Return (x, y) of the center of cell containing provided text 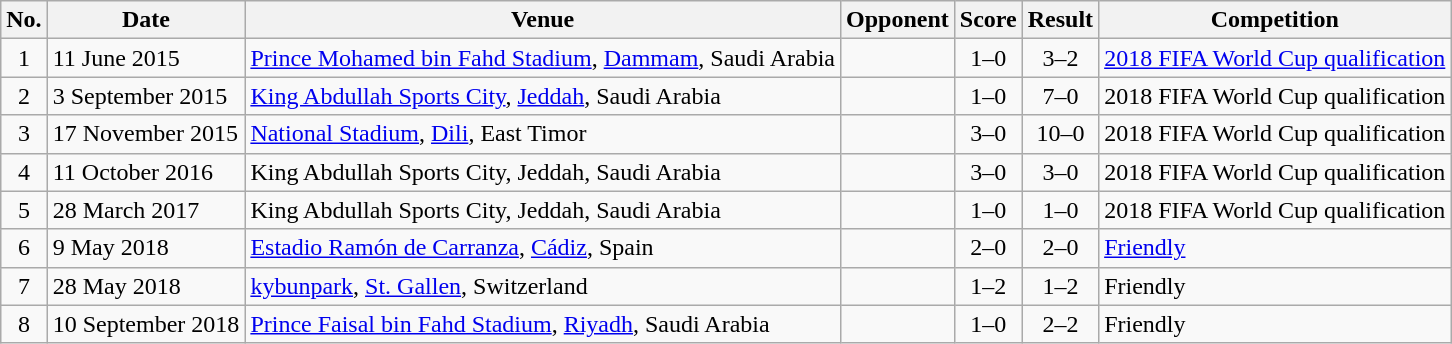
3 (24, 134)
Score (988, 20)
kybunpark, St. Gallen, Switzerland (543, 286)
5 (24, 210)
Opponent (897, 20)
Prince Mohamed bin Fahd Stadium, Dammam, Saudi Arabia (543, 58)
11 June 2015 (146, 58)
7–0 (1060, 96)
Date (146, 20)
1 (24, 58)
8 (24, 324)
4 (24, 172)
Prince Faisal bin Fahd Stadium, Riyadh, Saudi Arabia (543, 324)
Venue (543, 20)
3 September 2015 (146, 96)
10 September 2018 (146, 324)
10–0 (1060, 134)
28 May 2018 (146, 286)
Estadio Ramón de Carranza, Cádiz, Spain (543, 248)
No. (24, 20)
9 May 2018 (146, 248)
2–2 (1060, 324)
17 November 2015 (146, 134)
3–2 (1060, 58)
2 (24, 96)
11 October 2016 (146, 172)
Result (1060, 20)
National Stadium, Dili, East Timor (543, 134)
28 March 2017 (146, 210)
6 (24, 248)
7 (24, 286)
Competition (1275, 20)
